Search for the cell housing the specified text and yield its [x, y] center coordinate. 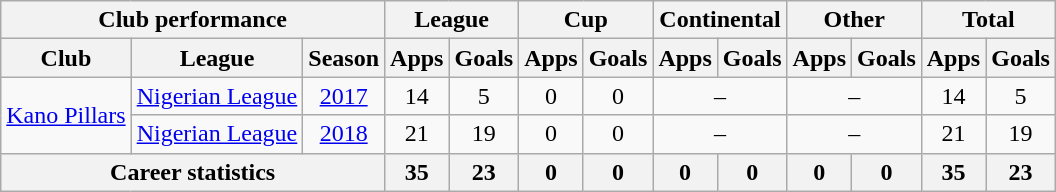
Club [66, 58]
Cup [586, 20]
2017 [344, 96]
Continental [720, 20]
Career statistics [193, 172]
Club performance [193, 20]
Total [988, 20]
Kano Pillars [66, 115]
2018 [344, 134]
Season [344, 58]
Other [854, 20]
